Locate the cell with the specified text and output its (x, y) center coordinate. 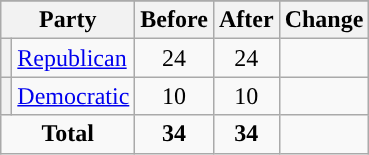
Democratic (74, 96)
Total (68, 134)
Before (174, 20)
Change (324, 20)
Republican (74, 58)
After (246, 20)
Party (68, 20)
